Find where the given text appears and provide that cell's center as [X, Y] coordinate. 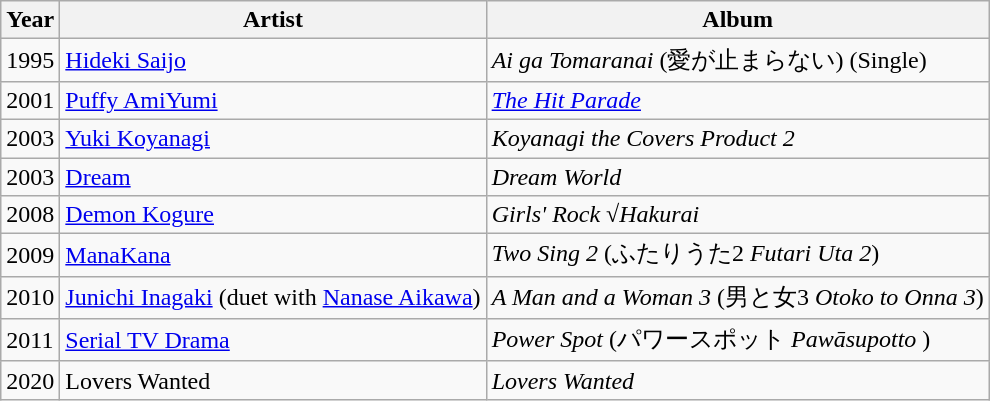
2010 [30, 298]
Ai ga Tomaranai (愛が止まらない) (Single) [738, 60]
Demon Kogure [273, 215]
Serial TV Drama [273, 340]
Dream [273, 177]
Power Spot (パワースポット Pawāsupotto ) [738, 340]
Artist [273, 20]
2008 [30, 215]
Album [738, 20]
Junichi Inagaki (duet with Nanase Aikawa) [273, 298]
Two Sing 2 (ふたりうた2 Futari Uta 2) [738, 256]
ManaKana [273, 256]
A Man and a Woman 3 (男と女3 Otoko to Onna 3) [738, 298]
Koyanagi the Covers Product 2 [738, 138]
2020 [30, 380]
The Hit Parade [738, 100]
Hideki Saijo [273, 60]
Year [30, 20]
1995 [30, 60]
Girls' Rock √Hakurai [738, 215]
Dream World [738, 177]
Puffy AmiYumi [273, 100]
Yuki Koyanagi [273, 138]
2011 [30, 340]
2009 [30, 256]
2001 [30, 100]
